Output the [x, y] coordinate of the center of the cell containing the given text.  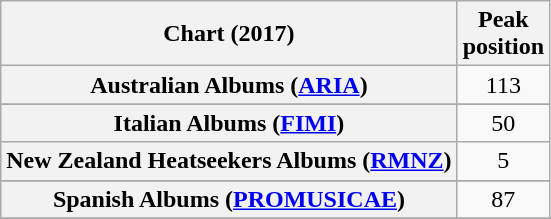
5 [503, 161]
Peak position [503, 34]
Australian Albums (ARIA) [229, 85]
Chart (2017) [229, 34]
50 [503, 123]
113 [503, 85]
87 [503, 199]
Italian Albums (FIMI) [229, 123]
New Zealand Heatseekers Albums (RMNZ) [229, 161]
Spanish Albums (PROMUSICAE) [229, 199]
